Scan for the cell matching the given text and deliver its [x, y] coordinate at center. 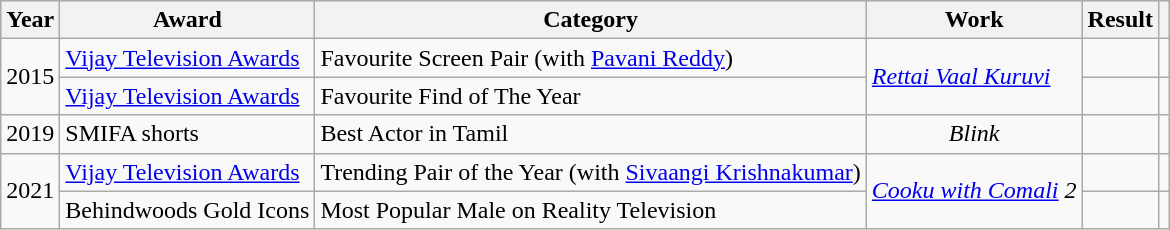
Result [1120, 20]
Blink [974, 134]
Favourite Screen Pair (with Pavani Reddy) [590, 58]
Best Actor in Tamil [590, 134]
2015 [30, 77]
Work [974, 20]
2021 [30, 191]
Most Popular Male on Reality Television [590, 210]
Award [188, 20]
Year [30, 20]
SMIFA shorts [188, 134]
Rettai Vaal Kuruvi [974, 77]
Trending Pair of the Year (with Sivaangi Krishnakumar) [590, 172]
Favourite Find of The Year [590, 96]
Behindwoods Gold Icons [188, 210]
2019 [30, 134]
Category [590, 20]
Cooku with Comali 2 [974, 191]
